From the cell containing the given text, extract its center point as [x, y] coordinate. 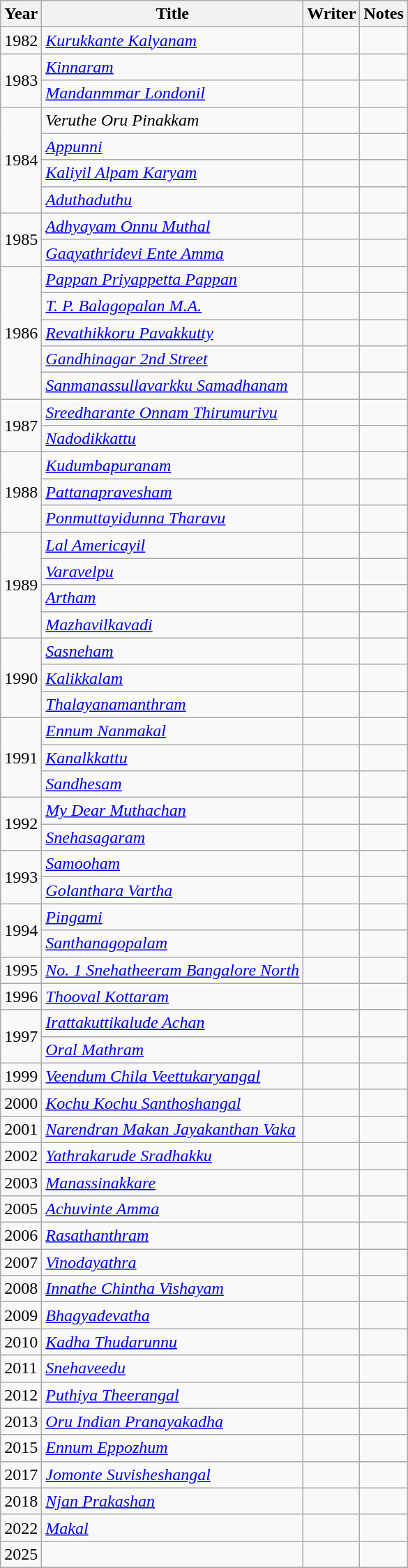
Irattakuttikalude Achan [173, 1023]
2003 [21, 1183]
1991 [21, 757]
Mazhavilkavadi [173, 625]
2006 [21, 1236]
1984 [21, 160]
Snehasagaram [173, 837]
1992 [21, 824]
1989 [21, 585]
Sanmanassullavarkku Samadhanam [173, 386]
No. 1 Snehatheeram Bangalore North [173, 970]
Sasneham [173, 651]
1988 [21, 492]
Veendum Chila Veettukaryangal [173, 1076]
Sreedharante Onnam Thirumurivu [173, 412]
Thooval Kottaram [173, 996]
2008 [21, 1289]
Oral Mathram [173, 1050]
Varavelpu [173, 572]
Achuvinte Amma [173, 1209]
Snehaveedu [173, 1368]
2010 [21, 1342]
Gandhinagar 2nd Street [173, 359]
2005 [21, 1209]
1983 [21, 80]
Gaayathridevi Ente Amma [173, 253]
Kadha Thudarunnu [173, 1342]
Oru Indian Pranayakadha [173, 1421]
Sandhesam [173, 784]
Kinnaram [173, 67]
1996 [21, 996]
Samooham [173, 864]
Adhyayam Onnu Muthal [173, 226]
Pingami [173, 917]
Vinodayathra [173, 1262]
Kudumbapuranam [173, 465]
2018 [21, 1501]
Year [21, 14]
Ennum Eppozhum [173, 1448]
1987 [21, 426]
2022 [21, 1528]
Artham [173, 598]
Innathe Chintha Vishayam [173, 1289]
Narendran Makan Jayakanthan Vaka [173, 1129]
Writer [332, 14]
Nadodikkattu [173, 439]
2015 [21, 1448]
Pappan Priyappetta Pappan [173, 279]
2001 [21, 1129]
Santhanagopalam [173, 943]
Golanthara Vartha [173, 890]
2009 [21, 1315]
Ponmuttayidunna Tharavu [173, 518]
Mandanmmar Londonil [173, 94]
Veruthe Oru Pinakkam [173, 120]
1982 [21, 40]
Kanalkkattu [173, 757]
Notes [384, 14]
Yathrakarude Sradhakku [173, 1156]
2007 [21, 1262]
1999 [21, 1076]
Lal Americayil [173, 545]
1994 [21, 930]
2002 [21, 1156]
Bhagyadevatha [173, 1315]
2012 [21, 1395]
1993 [21, 877]
Aduthaduthu [173, 200]
2025 [21, 1554]
Thalayanamanthram [173, 704]
2017 [21, 1474]
Makal [173, 1528]
Appunni [173, 147]
Revathikkoru Pavakkutty [173, 333]
Kaliyil Alpam Karyam [173, 173]
Rasathanthram [173, 1236]
1997 [21, 1036]
Kochu Kochu Santhoshangal [173, 1103]
Title [173, 14]
T. P. Balagopalan M.A. [173, 306]
My Dear Muthachan [173, 811]
Kalikkalam [173, 678]
1995 [21, 970]
Jomonte Suvisheshangal [173, 1474]
Kurukkante Kalyanam [173, 40]
2011 [21, 1368]
2013 [21, 1421]
2000 [21, 1103]
Njan Prakashan [173, 1501]
Pattanapravesham [173, 492]
1986 [21, 332]
Manassinakkare [173, 1183]
Puthiya Theerangal [173, 1395]
1985 [21, 239]
Ennum Nanmakal [173, 731]
1990 [21, 678]
